For the text-containing cell, return its midpoint in [x, y] coordinate format. 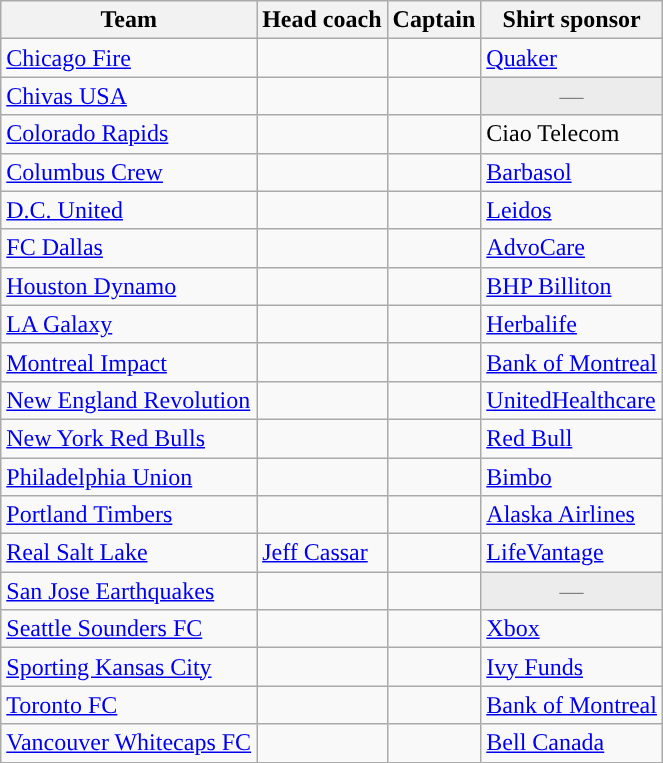
San Jose Earthquakes [129, 591]
Houston Dynamo [129, 286]
Chicago Fire [129, 58]
FC Dallas [129, 248]
Leidos [572, 210]
Captain [434, 20]
Columbus Crew [129, 172]
Philadelphia Union [129, 477]
Head coach [322, 20]
Montreal Impact [129, 362]
Portland Timbers [129, 515]
Team [129, 20]
Jeff Cassar [322, 553]
Seattle Sounders FC [129, 629]
Toronto FC [129, 705]
Chivas USA [129, 96]
Colorado Rapids [129, 134]
Herbalife [572, 324]
Vancouver Whitecaps FC [129, 743]
LA Galaxy [129, 324]
Barbasol [572, 172]
Alaska Airlines [572, 515]
New England Revolution [129, 400]
Ivy Funds [572, 667]
UnitedHealthcare [572, 400]
Quaker [572, 58]
Xbox [572, 629]
Ciao Telecom [572, 134]
Sporting Kansas City [129, 667]
Red Bull [572, 438]
BHP Billiton [572, 286]
AdvoCare [572, 248]
D.C. United [129, 210]
Real Salt Lake [129, 553]
Shirt sponsor [572, 20]
New York Red Bulls [129, 438]
Bell Canada [572, 743]
LifeVantage [572, 553]
Bimbo [572, 477]
